Find where the given text appears and provide that cell's center as (x, y) coordinate. 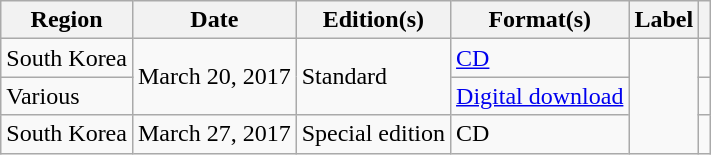
Format(s) (540, 20)
Date (214, 20)
Label (664, 20)
March 20, 2017 (214, 77)
March 27, 2017 (214, 134)
Various (67, 96)
Special edition (373, 134)
Digital download (540, 96)
Standard (373, 77)
Edition(s) (373, 20)
Region (67, 20)
